Capture the cell that displays the provided text and extract its (x, y) central coordinate. 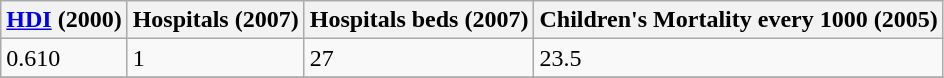
0.610 (64, 58)
27 (419, 58)
1 (216, 58)
23.5 (738, 58)
HDI (2000) (64, 20)
Children's Mortality every 1000 (2005) (738, 20)
Hospitals (2007) (216, 20)
Hospitals beds (2007) (419, 20)
